Scan for the cell matching the given text and deliver its (x, y) coordinate at center. 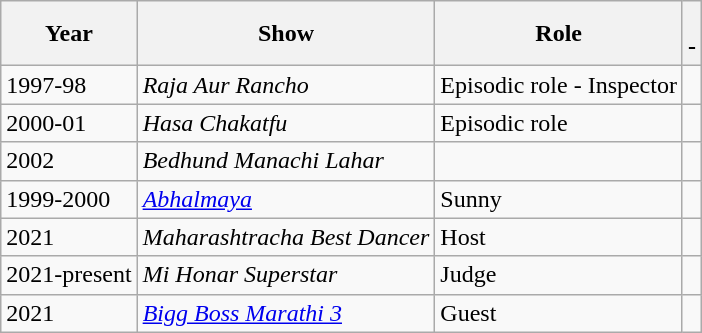
Role (559, 34)
Judge (559, 275)
2000-01 (69, 123)
1999-2000 (69, 199)
Host (559, 237)
Year (69, 34)
2021-present (69, 275)
Abhalmaya (286, 199)
Episodic role (559, 123)
Raja Aur Rancho (286, 85)
Mi Honar Superstar (286, 275)
Bigg Boss Marathi 3 (286, 313)
Maharashtracha Best Dancer (286, 237)
Hasa Chakatfu (286, 123)
Sunny (559, 199)
Show (286, 34)
2002 (69, 161)
Guest (559, 313)
1997-98 (69, 85)
Episodic role - Inspector (559, 85)
Bedhund Manachi Lahar (286, 161)
- (692, 34)
